Find where the given text appears and provide that cell's center as [x, y] coordinate. 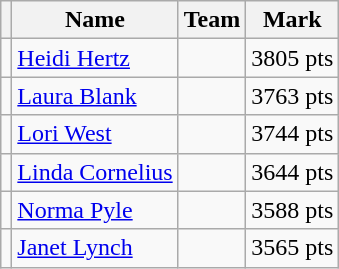
3644 pts [292, 172]
Team [212, 20]
Mark [292, 20]
3744 pts [292, 134]
3763 pts [292, 96]
Norma Pyle [95, 210]
Name [95, 20]
3588 pts [292, 210]
3565 pts [292, 248]
3805 pts [292, 58]
Janet Lynch [95, 248]
Linda Cornelius [95, 172]
Lori West [95, 134]
Laura Blank [95, 96]
Heidi Hertz [95, 58]
